Return the (X, Y) coordinate for the center point of the cell that contains the specified text.  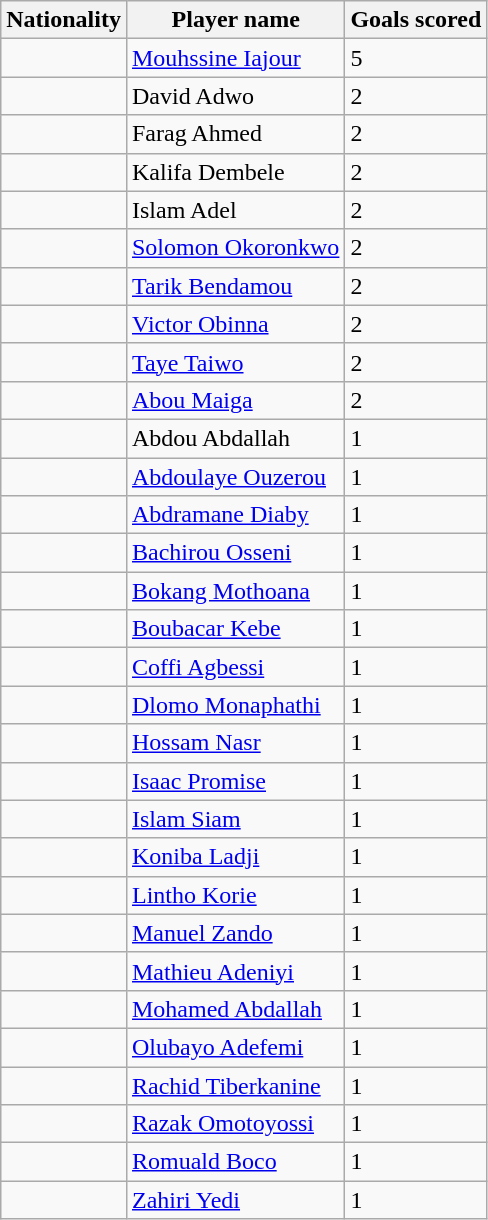
Mathieu Adeniyi (235, 971)
Zahiri Yedi (235, 1200)
Kalifa Dembele (235, 172)
Romuald Boco (235, 1162)
Olubayo Adefemi (235, 1047)
Taye Taiwo (235, 362)
Razak Omotoyossi (235, 1124)
Abou Maiga (235, 400)
Manuel Zando (235, 933)
Bokang Mothoana (235, 591)
Koniba Ladji (235, 857)
Abdramane Diaby (235, 515)
Hossam Nasr (235, 743)
Lintho Korie (235, 895)
David Adwo (235, 96)
Dlomo Monaphathi (235, 705)
Abdou Abdallah (235, 438)
Solomon Okoronkwo (235, 248)
Farag Ahmed (235, 134)
Nationality (64, 20)
Player name (235, 20)
Coffi Agbessi (235, 667)
Bachirou Osseni (235, 553)
Abdoulaye Ouzerou (235, 477)
5 (416, 58)
Goals scored (416, 20)
Tarik Bendamou (235, 286)
Isaac Promise (235, 781)
Rachid Tiberkanine (235, 1085)
Mohamed Abdallah (235, 1009)
Mouhssine Iajour (235, 58)
Islam Adel (235, 210)
Islam Siam (235, 819)
Boubacar Kebe (235, 629)
Victor Obinna (235, 324)
